Return (x, y) of the center of cell containing provided text 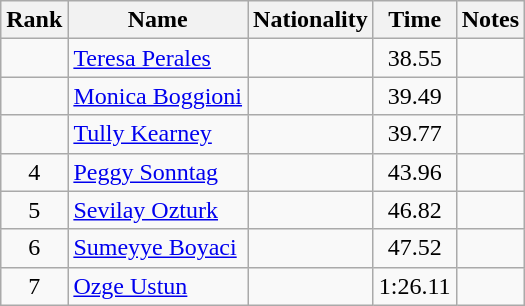
Time (414, 20)
Monica Boggioni (158, 96)
38.55 (414, 58)
Rank (34, 20)
39.49 (414, 96)
Sumeyye Boyaci (158, 248)
43.96 (414, 172)
Name (158, 20)
Ozge Ustun (158, 286)
5 (34, 210)
6 (34, 248)
Notes (490, 20)
4 (34, 172)
Sevilay Ozturk (158, 210)
47.52 (414, 248)
7 (34, 286)
Tully Kearney (158, 134)
Teresa Perales (158, 58)
Peggy Sonntag (158, 172)
39.77 (414, 134)
46.82 (414, 210)
1:26.11 (414, 286)
Nationality (311, 20)
